Return [x, y] of the center of cell containing provided text 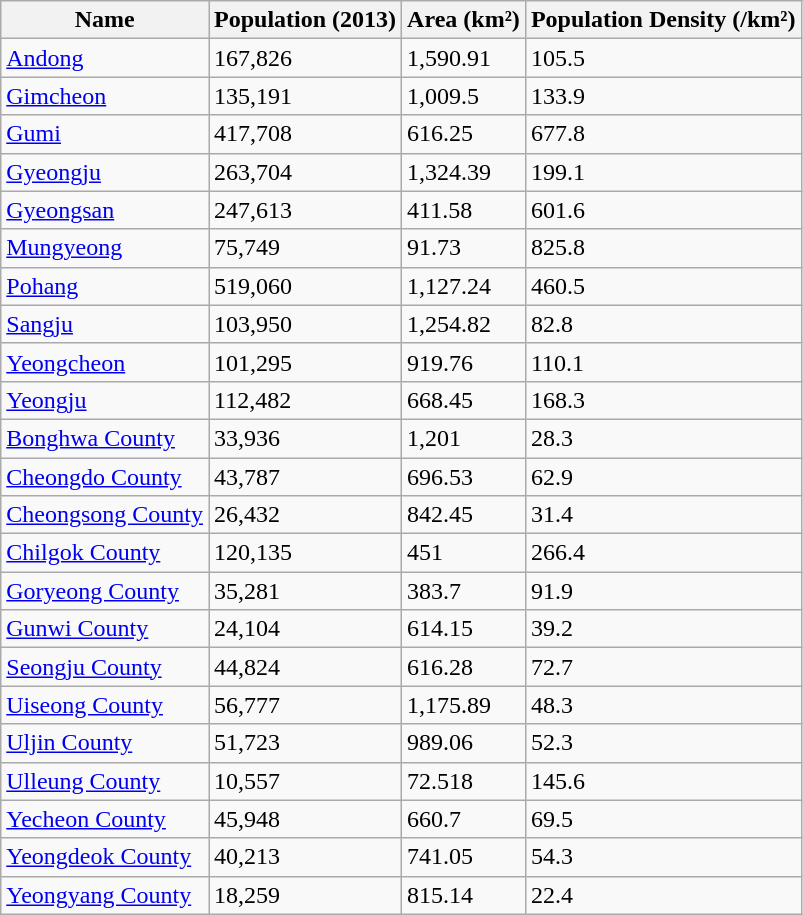
69.5 [663, 819]
1,254.82 [464, 324]
40,213 [304, 857]
616.25 [464, 134]
696.53 [464, 477]
Gimcheon [105, 96]
31.4 [663, 515]
677.8 [663, 134]
43,787 [304, 477]
989.06 [464, 743]
82.8 [663, 324]
1,127.24 [464, 286]
Yeongdeok County [105, 857]
266.4 [663, 553]
72.7 [663, 667]
22.4 [663, 895]
Yecheon County [105, 819]
167,826 [304, 58]
460.5 [663, 286]
Goryeong County [105, 591]
24,104 [304, 629]
10,557 [304, 781]
614.15 [464, 629]
660.7 [464, 819]
1,201 [464, 438]
Gumi [105, 134]
Gyeongju [105, 172]
Andong [105, 58]
Sangju [105, 324]
112,482 [304, 400]
105.5 [663, 58]
Gunwi County [105, 629]
815.14 [464, 895]
33,936 [304, 438]
Population (2013) [304, 20]
103,950 [304, 324]
1,590.91 [464, 58]
411.58 [464, 210]
56,777 [304, 705]
133.9 [663, 96]
Uljin County [105, 743]
91.9 [663, 591]
Chilgok County [105, 553]
101,295 [304, 362]
54.3 [663, 857]
135,191 [304, 96]
120,135 [304, 553]
45,948 [304, 819]
1,175.89 [464, 705]
62.9 [663, 477]
51,723 [304, 743]
Bonghwa County [105, 438]
199.1 [663, 172]
75,749 [304, 248]
1,009.5 [464, 96]
110.1 [663, 362]
616.28 [464, 667]
72.518 [464, 781]
Yeongcheon [105, 362]
18,259 [304, 895]
417,708 [304, 134]
35,281 [304, 591]
48.3 [663, 705]
919.76 [464, 362]
Cheongsong County [105, 515]
52.3 [663, 743]
Yeongju [105, 400]
247,613 [304, 210]
26,432 [304, 515]
145.6 [663, 781]
Mungyeong [105, 248]
Pohang [105, 286]
Uiseong County [105, 705]
Yeongyang County [105, 895]
Name [105, 20]
451 [464, 553]
91.73 [464, 248]
Seongju County [105, 667]
519,060 [304, 286]
Gyeongsan [105, 210]
168.3 [663, 400]
Ulleung County [105, 781]
1,324.39 [464, 172]
44,824 [304, 667]
668.45 [464, 400]
Population Density (/km²) [663, 20]
Cheongdo County [105, 477]
39.2 [663, 629]
842.45 [464, 515]
383.7 [464, 591]
825.8 [663, 248]
601.6 [663, 210]
28.3 [663, 438]
Area (km²) [464, 20]
263,704 [304, 172]
741.05 [464, 857]
